For the text-containing cell, return its midpoint in [X, Y] coordinate format. 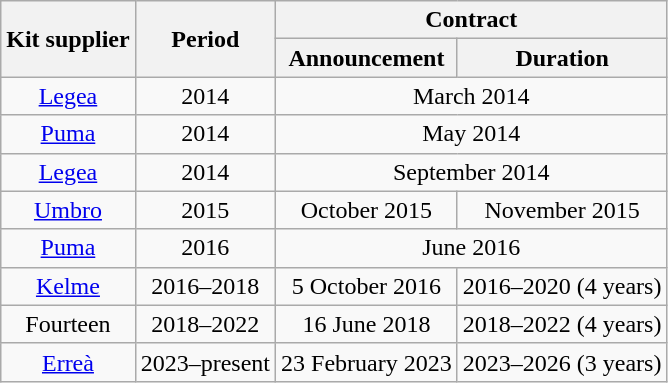
2015 [205, 210]
2023–2026 (3 years) [562, 362]
2023–present [205, 362]
May 2014 [472, 134]
5 October 2016 [367, 286]
2018–2022 [205, 324]
2016–2020 (4 years) [562, 286]
March 2014 [472, 96]
Period [205, 39]
Fourteen [68, 324]
Erreà [68, 362]
Announcement [367, 58]
2016 [205, 248]
23 February 2023 [367, 362]
2018–2022 (4 years) [562, 324]
Duration [562, 58]
2016–2018 [205, 286]
Umbro [68, 210]
Kelme [68, 286]
16 June 2018 [367, 324]
October 2015 [367, 210]
Contract [472, 20]
November 2015 [562, 210]
June 2016 [472, 248]
Kit supplier [68, 39]
September 2014 [472, 172]
